Scan for the cell matching the given text and deliver its (x, y) coordinate at center. 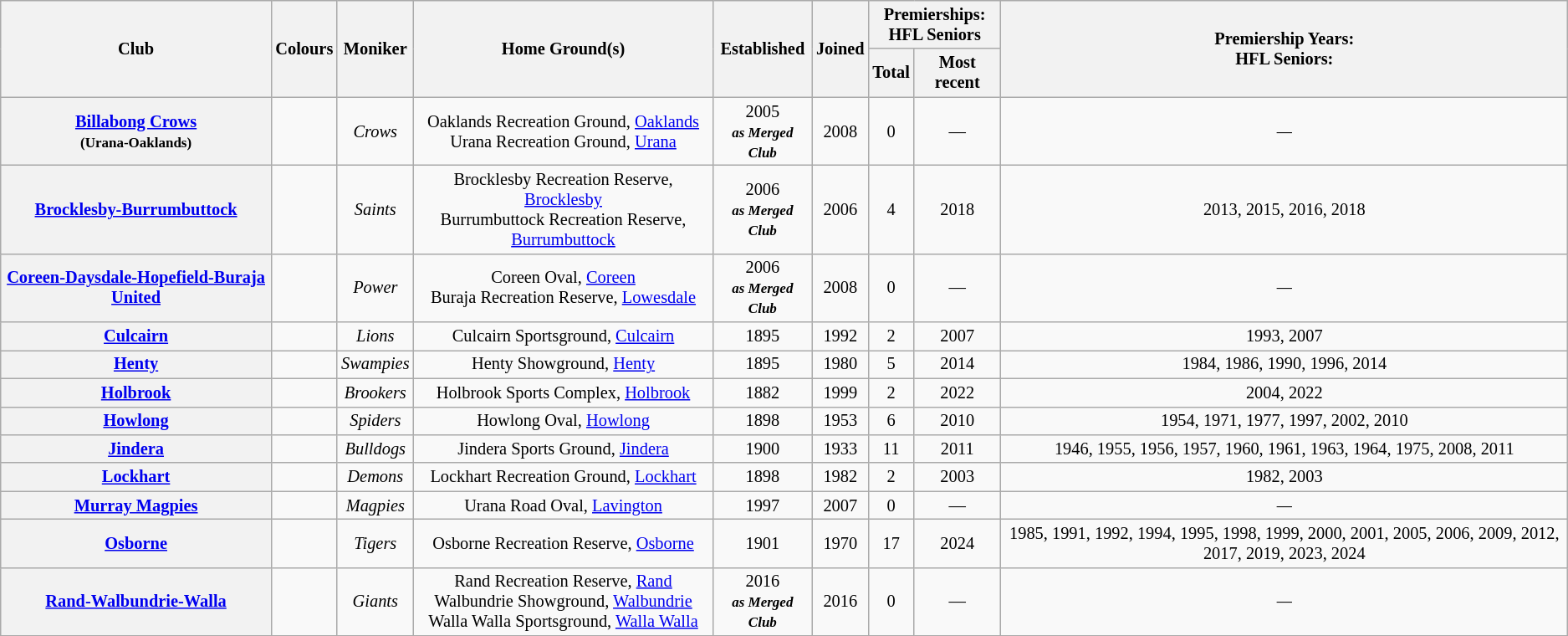
Jindera (136, 449)
2013, 2015, 2016, 2018 (1285, 209)
Giants (375, 602)
Jindera Sports Ground, Jindera (563, 449)
Moniker (375, 49)
2016 as Merged Club (763, 602)
Howlong Oval, Howlong (563, 421)
1992 (840, 336)
2005 as Merged Club (763, 131)
Demons (375, 477)
Culcairn Sportsground, Culcairn (563, 336)
1954, 1971, 1977, 1997, 2002, 2010 (1285, 421)
Murray Magpies (136, 505)
1933 (840, 449)
1999 (840, 392)
Club (136, 49)
Established (763, 49)
Urana Road Oval, Lavington (563, 505)
2018 (958, 209)
Brocklesby-Burrumbuttock (136, 209)
Lions (375, 336)
Henty Showground, Henty (563, 364)
Howlong (136, 421)
Osborne Recreation Reserve, Osborne (563, 543)
Total (891, 73)
1982 (840, 477)
Oaklands Recreation Ground, Oaklands Urana Recreation Ground, Urana (563, 131)
Coreen-Daysdale-Hopefield-Buraja United (136, 288)
1993, 2007 (1285, 336)
Premierships: HFL Seniors (935, 24)
11 (891, 449)
Lockhart Recreation Ground, Lockhart (563, 477)
Rand-Walbundrie-Walla (136, 602)
1953 (840, 421)
Bulldogs (375, 449)
Tigers (375, 543)
1980 (840, 364)
2014 (958, 364)
Magpies (375, 505)
Billabong Crows (Urana-Oaklands) (136, 131)
1970 (840, 543)
Power (375, 288)
1901 (763, 543)
Colours (304, 49)
Rand Recreation Reserve, RandWalbundrie Showground, WalbundrieWalla Walla Sportsground, Walla Walla (563, 602)
17 (891, 543)
Culcairn (136, 336)
Premiership Years: HFL Seniors: (1285, 49)
2016 (840, 602)
Joined (840, 49)
2006 (840, 209)
1946, 1955, 1956, 1957, 1960, 1961, 1963, 1964, 1975, 2008, 2011 (1285, 449)
2010 (958, 421)
Crows (375, 131)
1984, 1986, 1990, 1996, 2014 (1285, 364)
2011 (958, 449)
Lockhart (136, 477)
Coreen Oval, CoreenBuraja Recreation Reserve, Lowesdale (563, 288)
1985, 1991, 1992, 1994, 1995, 1998, 1999, 2000, 2001, 2005, 2006, 2009, 2012, 2017, 2019, 2023, 2024 (1285, 543)
2022 (958, 392)
Holbrook (136, 392)
1882 (763, 392)
Brocklesby Recreation Reserve, BrocklesbyBurrumbuttock Recreation Reserve, Burrumbuttock (563, 209)
Spiders (375, 421)
6 (891, 421)
2004, 2022 (1285, 392)
2003 (958, 477)
Most recent (958, 73)
Swampies (375, 364)
5 (891, 364)
2024 (958, 543)
Henty (136, 364)
Holbrook Sports Complex, Holbrook (563, 392)
4 (891, 209)
Osborne (136, 543)
Saints (375, 209)
1900 (763, 449)
1997 (763, 505)
Brookers (375, 392)
1982, 2003 (1285, 477)
Home Ground(s) (563, 49)
